Identify which cell holds the provided text, then report its [X, Y] central coordinate. 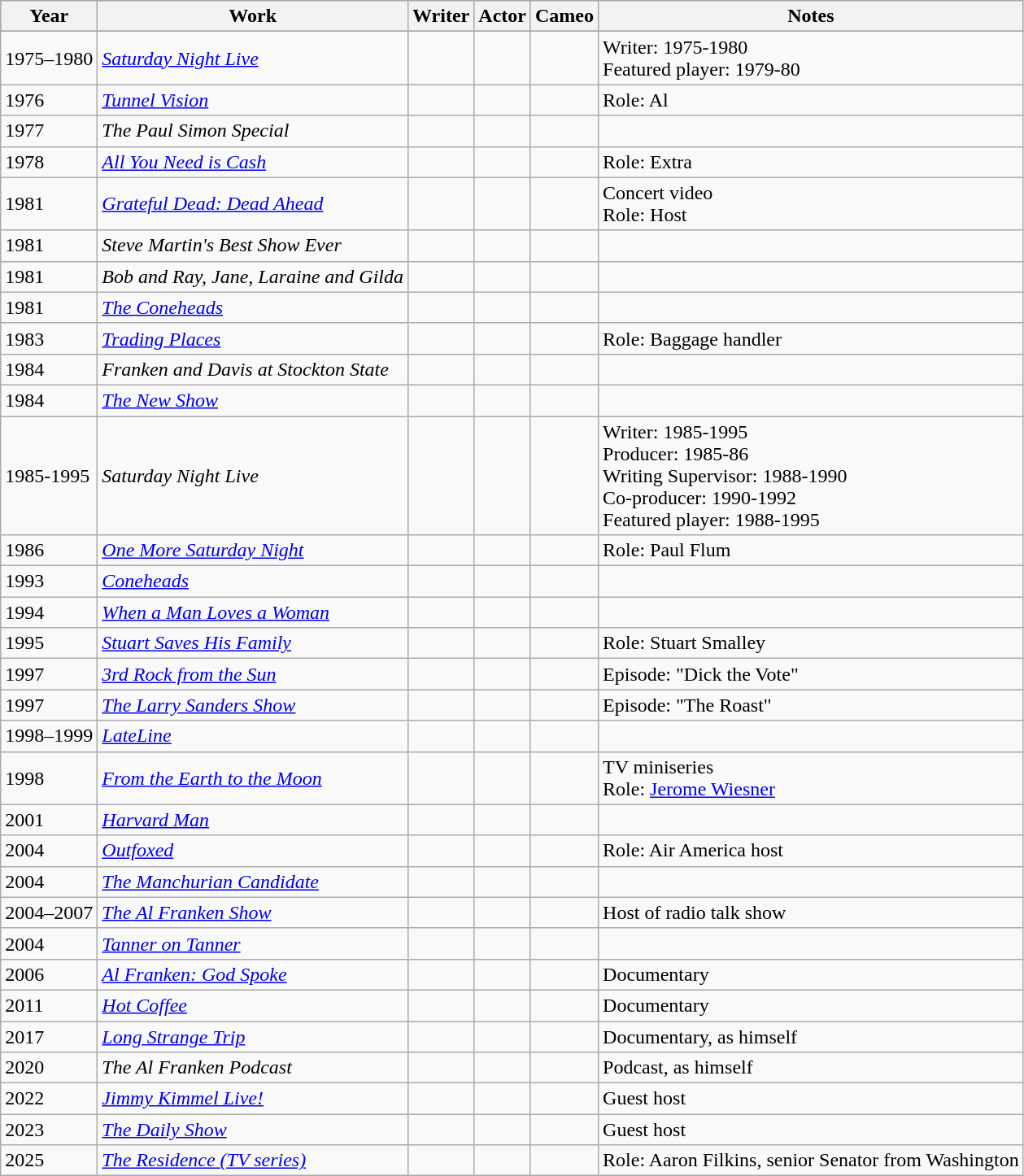
Role: Al [812, 100]
Tanner on Tanner [253, 943]
Role: Extra [812, 162]
2023 [49, 1130]
1986 [49, 551]
From the Earth to the Moon [253, 777]
The Larry Sanders Show [253, 705]
The Al Franken Podcast [253, 1068]
TV miniseriesRole: Jerome Wiesner [812, 777]
Role: Aaron Filkins, senior Senator from Washington [812, 1161]
The New Show [253, 400]
The Residence (TV series) [253, 1161]
Host of radio talk show [812, 912]
1985-1995 [49, 476]
Bob and Ray, Jane, Laraine and Gilda [253, 277]
Hot Coffee [253, 1005]
Franken and Davis at Stockton State [253, 369]
1998–1999 [49, 736]
2011 [49, 1005]
When a Man Loves a Woman [253, 612]
Trading Places [253, 338]
The Paul Simon Special [253, 131]
Year [49, 16]
Work [253, 16]
Long Strange Trip [253, 1037]
2022 [49, 1099]
All You Need is Cash [253, 162]
Al Franken: God Spoke [253, 974]
Actor [503, 16]
1975–1980 [49, 59]
1998 [49, 777]
Role: Air America host [812, 851]
Role: Stuart Smalley [812, 643]
2006 [49, 974]
Harvard Man [253, 820]
Role: Baggage handler [812, 338]
Cameo [564, 16]
One More Saturday Night [253, 551]
2025 [49, 1161]
1995 [49, 643]
1983 [49, 338]
LateLine [253, 736]
1978 [49, 162]
Concert videoRole: Host [812, 203]
Outfoxed [253, 851]
The Daily Show [253, 1130]
Writer: 1985-1995Producer: 1985-86Writing Supervisor: 1988-1990Co-producer: 1990-1992Featured player: 1988-1995 [812, 476]
Role: Paul Flum [812, 551]
Podcast, as himself [812, 1068]
2004–2007 [49, 912]
Grateful Dead: Dead Ahead [253, 203]
1993 [49, 581]
Episode: "The Roast" [812, 705]
3rd Rock from the Sun [253, 674]
2001 [49, 820]
Tunnel Vision [253, 100]
Episode: "Dick the Vote" [812, 674]
2017 [49, 1037]
2020 [49, 1068]
Writer [441, 16]
Jimmy Kimmel Live! [253, 1099]
1976 [49, 100]
1977 [49, 131]
The Coneheads [253, 307]
Stuart Saves His Family [253, 643]
1994 [49, 612]
Writer: 1975-1980Featured player: 1979-80 [812, 59]
Steve Martin's Best Show Ever [253, 246]
Coneheads [253, 581]
The Manchurian Candidate [253, 882]
Documentary, as himself [812, 1037]
The Al Franken Show [253, 912]
Notes [812, 16]
